Search for the cell housing the specified text and yield its [x, y] center coordinate. 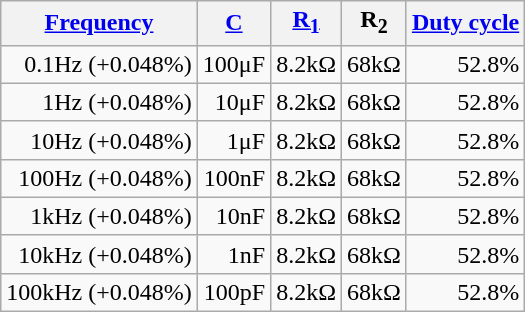
1nF [234, 254]
100Hz (+0.048%) [100, 178]
100kHz (+0.048%) [100, 292]
0.1Hz (+0.048%) [100, 64]
1μF [234, 140]
C [234, 23]
100nF [234, 178]
10kHz (+0.048%) [100, 254]
10Hz (+0.048%) [100, 140]
100μF [234, 64]
10μF [234, 102]
1kHz (+0.048%) [100, 216]
1Hz (+0.048%) [100, 102]
R1 [306, 23]
Frequency [100, 23]
R2 [374, 23]
10nF [234, 216]
100pF [234, 292]
Duty cycle [465, 23]
